Provide the [X, Y] coordinate of the cell's center where the given text is located.  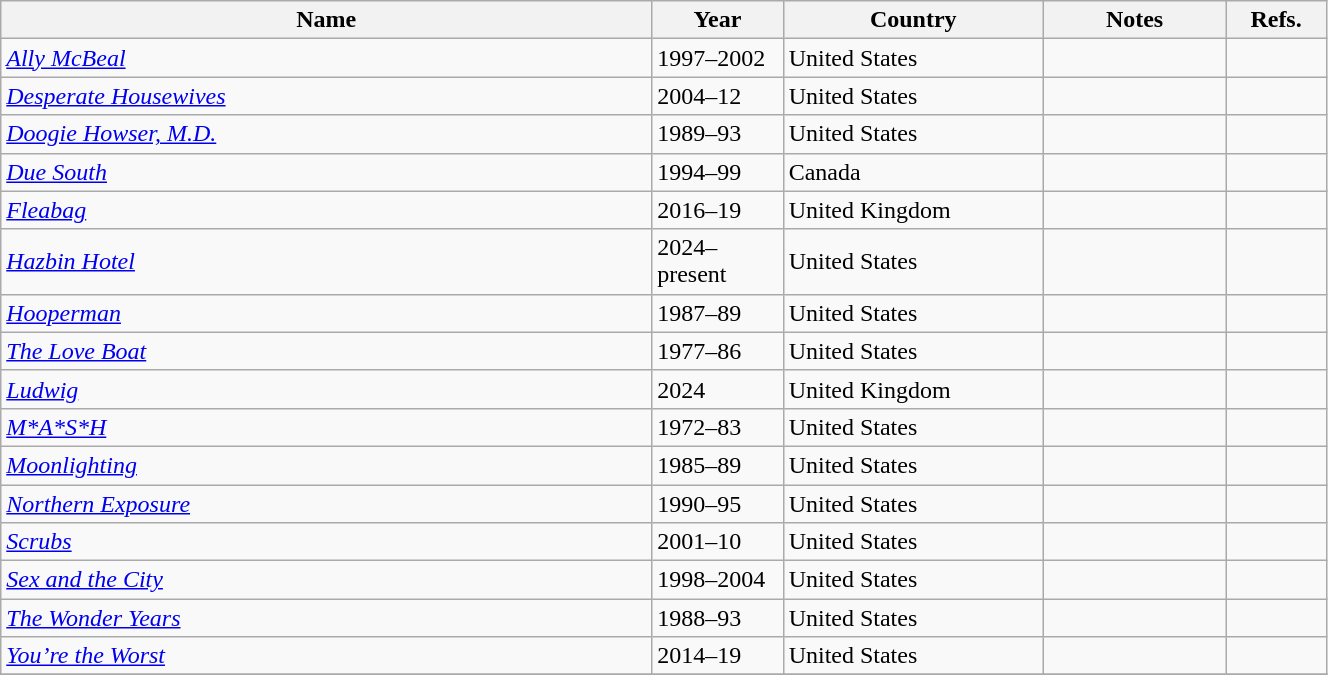
M*A*S*H [326, 427]
Canada [913, 172]
Refs. [1276, 20]
1989–93 [718, 134]
2014–19 [718, 656]
Sex and the City [326, 580]
Moonlighting [326, 465]
1987–89 [718, 313]
1990–95 [718, 503]
Doogie Howser, M.D. [326, 134]
Ludwig [326, 389]
2024–present [718, 262]
1985–89 [718, 465]
1997–2002 [718, 58]
1988–93 [718, 618]
Due South [326, 172]
Hazbin Hotel [326, 262]
Notes [1134, 20]
Northern Exposure [326, 503]
You’re the Worst [326, 656]
Desperate Housewives [326, 96]
2004–12 [718, 96]
The Wonder Years [326, 618]
1994–99 [718, 172]
Ally McBeal [326, 58]
Country [913, 20]
Fleabag [326, 210]
1977–86 [718, 351]
Scrubs [326, 542]
The Love Boat [326, 351]
Name [326, 20]
2024 [718, 389]
1998–2004 [718, 580]
Year [718, 20]
2016–19 [718, 210]
Hooperman [326, 313]
2001–10 [718, 542]
1972–83 [718, 427]
